For the text-containing cell, return its midpoint in (x, y) coordinate format. 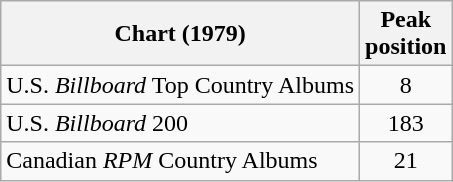
U.S. Billboard 200 (180, 123)
21 (406, 161)
183 (406, 123)
Canadian RPM Country Albums (180, 161)
U.S. Billboard Top Country Albums (180, 85)
8 (406, 85)
Chart (1979) (180, 34)
Peakposition (406, 34)
